Identify which cell holds the provided text, then report its [x, y] central coordinate. 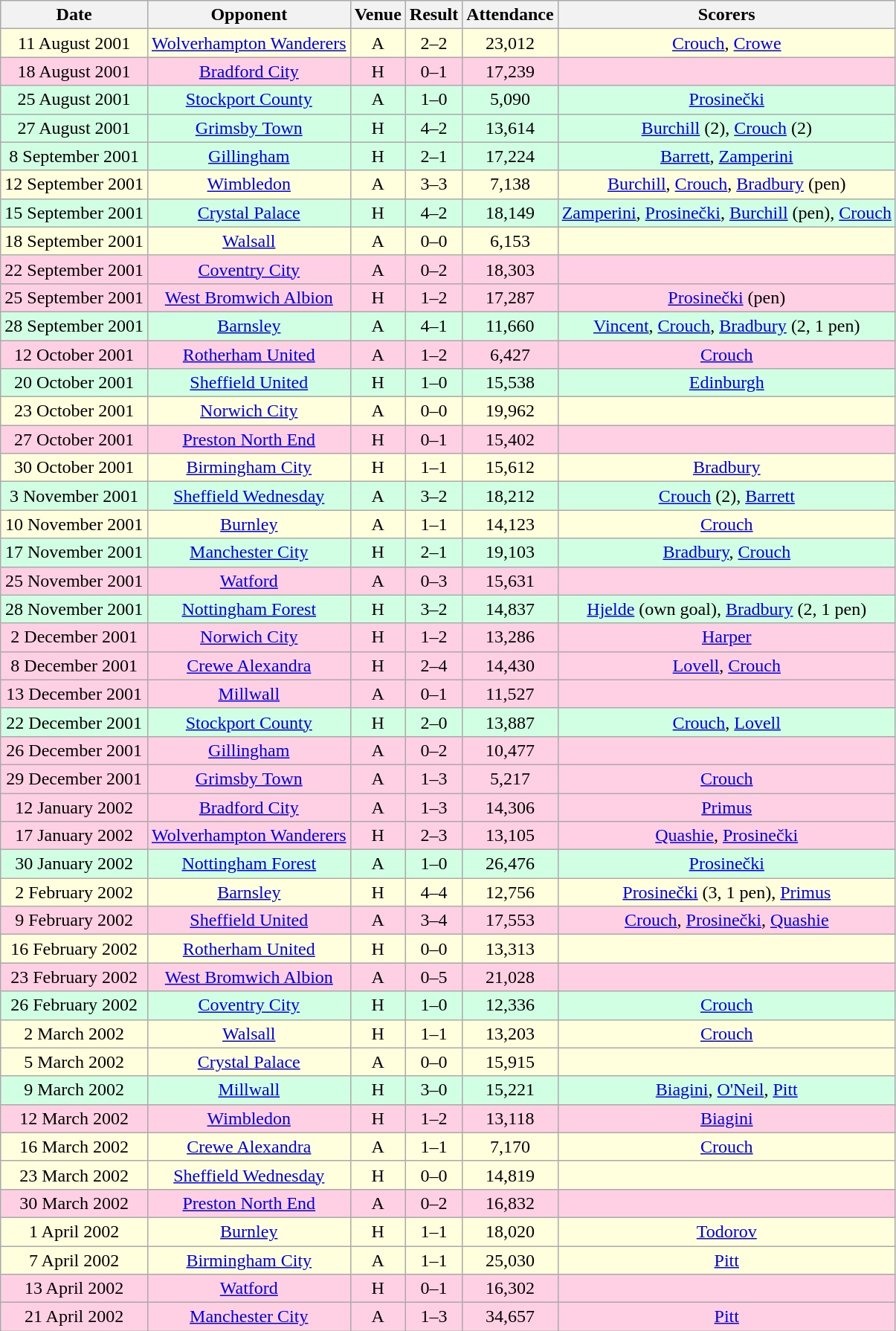
18,303 [510, 269]
23 March 2002 [74, 1175]
14,430 [510, 665]
12,756 [510, 892]
23 February 2002 [74, 977]
22 September 2001 [74, 269]
11,527 [510, 694]
30 January 2002 [74, 864]
25 August 2001 [74, 100]
13,887 [510, 722]
25 September 2001 [74, 297]
Barrett, Zamperini [726, 156]
20 October 2001 [74, 383]
6,427 [510, 355]
13,203 [510, 1034]
25 November 2001 [74, 581]
7,170 [510, 1147]
12,336 [510, 1005]
15,631 [510, 581]
17 January 2002 [74, 836]
Bradbury, Crouch [726, 552]
Opponent [248, 15]
16,832 [510, 1203]
1 April 2002 [74, 1231]
12 January 2002 [74, 807]
4–4 [434, 892]
Date [74, 15]
34,657 [510, 1317]
13,105 [510, 836]
21 April 2002 [74, 1317]
13 December 2001 [74, 694]
Quashie, Prosinečki [726, 836]
2 March 2002 [74, 1034]
13,614 [510, 128]
10,477 [510, 750]
28 September 2001 [74, 326]
15,221 [510, 1090]
12 September 2001 [74, 184]
26 February 2002 [74, 1005]
23 October 2001 [74, 411]
14,306 [510, 807]
7 April 2002 [74, 1260]
3 November 2001 [74, 496]
Crouch, Lovell [726, 722]
17 November 2001 [74, 552]
13,313 [510, 949]
Todorov [726, 1231]
2 December 2001 [74, 637]
17,239 [510, 71]
11 August 2001 [74, 43]
15,612 [510, 468]
Biagini [726, 1118]
29 December 2001 [74, 779]
5 March 2002 [74, 1062]
4–1 [434, 326]
3–3 [434, 184]
Vincent, Crouch, Bradbury (2, 1 pen) [726, 326]
Zamperini, Prosinečki, Burchill (pen), Crouch [726, 213]
18 August 2001 [74, 71]
13,118 [510, 1118]
2–2 [434, 43]
Edinburgh [726, 383]
18,020 [510, 1231]
3–0 [434, 1090]
Lovell, Crouch [726, 665]
19,103 [510, 552]
Crouch, Prosinečki, Quashie [726, 921]
0–5 [434, 977]
26,476 [510, 864]
19,962 [510, 411]
15,402 [510, 439]
Hjelde (own goal), Bradbury (2, 1 pen) [726, 609]
17,553 [510, 921]
15,538 [510, 383]
27 August 2001 [74, 128]
26 December 2001 [74, 750]
17,224 [510, 156]
Scorers [726, 15]
10 November 2001 [74, 524]
3–4 [434, 921]
Burchill (2), Crouch (2) [726, 128]
Prosinečki (3, 1 pen), Primus [726, 892]
5,217 [510, 779]
18,149 [510, 213]
5,090 [510, 100]
14,819 [510, 1175]
2–4 [434, 665]
23,012 [510, 43]
0–3 [434, 581]
16 March 2002 [74, 1147]
Prosinečki (pen) [726, 297]
27 October 2001 [74, 439]
Primus [726, 807]
Crouch (2), Barrett [726, 496]
Crouch, Crowe [726, 43]
Venue [378, 15]
15,915 [510, 1062]
12 March 2002 [74, 1118]
28 November 2001 [74, 609]
Burchill, Crouch, Bradbury (pen) [726, 184]
9 March 2002 [74, 1090]
8 September 2001 [74, 156]
Bradbury [726, 468]
18 September 2001 [74, 241]
13,286 [510, 637]
30 October 2001 [74, 468]
15 September 2001 [74, 213]
9 February 2002 [74, 921]
13 April 2002 [74, 1289]
Biagini, O'Neil, Pitt [726, 1090]
6,153 [510, 241]
Result [434, 15]
14,123 [510, 524]
12 October 2001 [74, 355]
16 February 2002 [74, 949]
22 December 2001 [74, 722]
21,028 [510, 977]
2–3 [434, 836]
8 December 2001 [74, 665]
7,138 [510, 184]
11,660 [510, 326]
17,287 [510, 297]
25,030 [510, 1260]
18,212 [510, 496]
Attendance [510, 15]
Harper [726, 637]
2 February 2002 [74, 892]
14,837 [510, 609]
16,302 [510, 1289]
30 March 2002 [74, 1203]
2–0 [434, 722]
